Locate the cell with the specified text and output its [x, y] center coordinate. 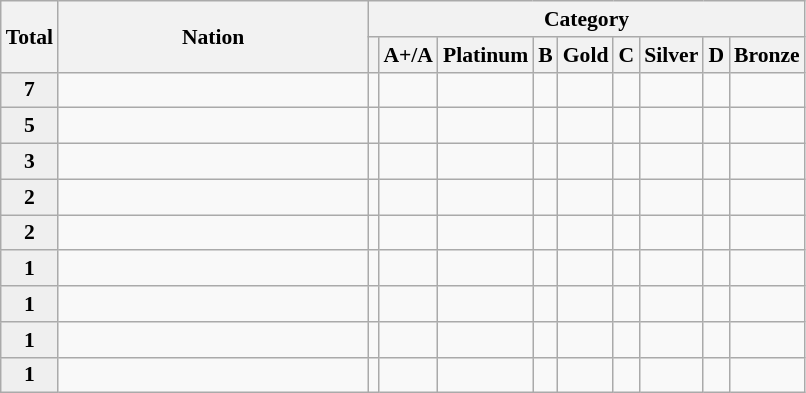
Category [586, 19]
5 [30, 126]
B [546, 55]
Nation [213, 36]
C [626, 55]
Platinum [486, 55]
Bronze [767, 55]
D [716, 55]
Total [30, 36]
Gold [586, 55]
7 [30, 90]
Silver [671, 55]
A+/A [408, 55]
3 [30, 162]
